Locate the cell with the specified text and output its (x, y) center coordinate. 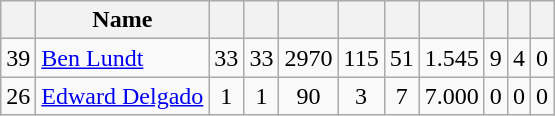
3 (361, 96)
9 (496, 58)
Edward Delgado (122, 96)
26 (18, 96)
Name (122, 20)
7 (402, 96)
39 (18, 58)
51 (402, 58)
2970 (308, 58)
7.000 (452, 96)
1.545 (452, 58)
90 (308, 96)
4 (518, 58)
Ben Lundt (122, 58)
115 (361, 58)
